Output the [X, Y] coordinate of the center of the cell containing the given text.  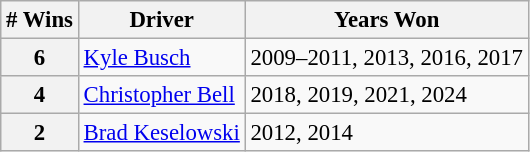
2012, 2014 [386, 133]
Driver [162, 20]
# Wins [40, 20]
6 [40, 58]
2 [40, 133]
Years Won [386, 20]
Kyle Busch [162, 58]
2009–2011, 2013, 2016, 2017 [386, 58]
4 [40, 95]
Christopher Bell [162, 95]
Brad Keselowski [162, 133]
2018, 2019, 2021, 2024 [386, 95]
